Find where the given text appears and provide that cell's center as (X, Y) coordinate. 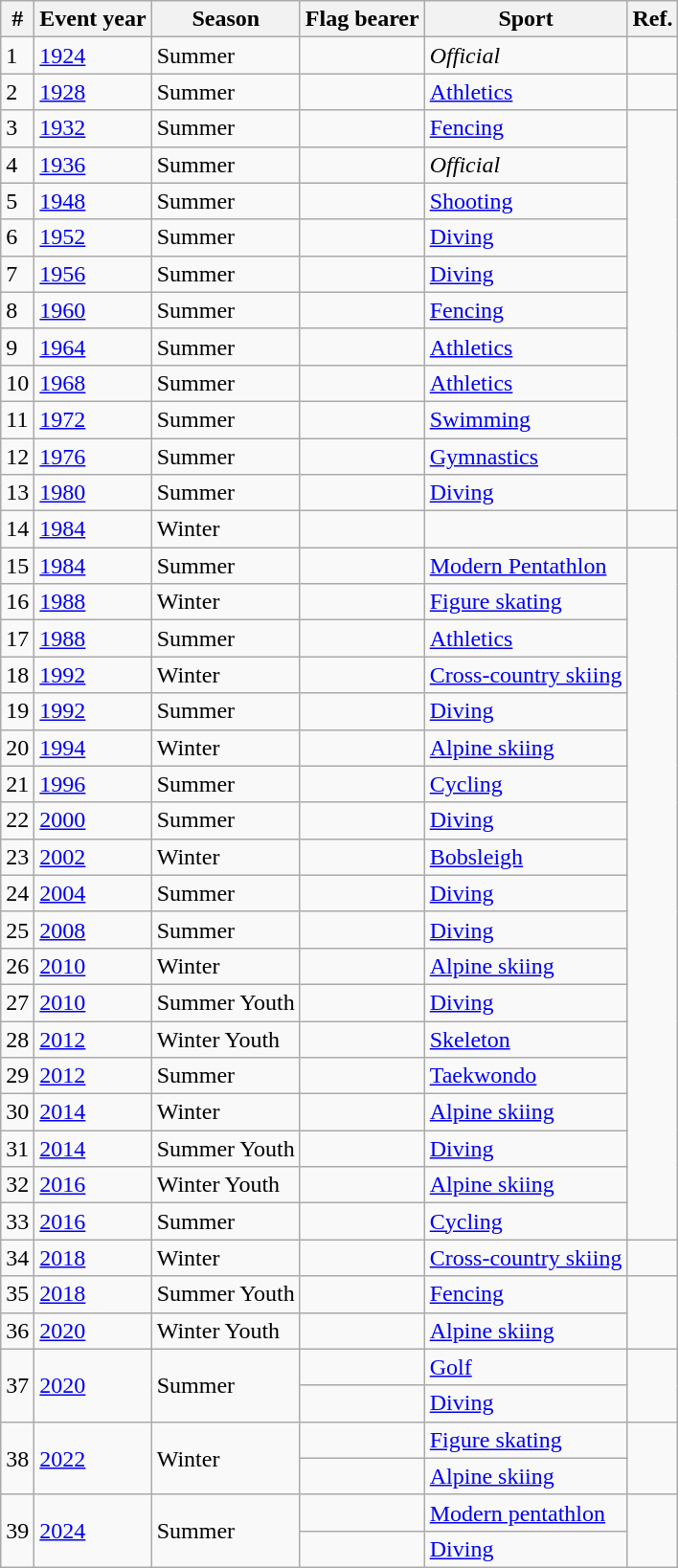
# (17, 19)
Sport (526, 19)
37 (17, 1385)
19 (17, 711)
2000 (93, 820)
4 (17, 165)
1948 (93, 201)
Flag bearer (362, 19)
Modern Pentathlon (526, 566)
8 (17, 310)
35 (17, 1294)
10 (17, 383)
1996 (93, 784)
7 (17, 274)
Event year (93, 19)
Shooting (526, 201)
1976 (93, 457)
2024 (93, 1531)
Swimming (526, 419)
14 (17, 529)
36 (17, 1331)
2004 (93, 893)
1932 (93, 128)
1964 (93, 347)
Modern pentathlon (526, 1512)
Skeleton (526, 1039)
24 (17, 893)
Ref. (653, 19)
5 (17, 201)
1972 (93, 419)
18 (17, 675)
12 (17, 457)
1994 (93, 748)
Bobsleigh (526, 857)
1928 (93, 92)
1956 (93, 274)
20 (17, 748)
2002 (93, 857)
9 (17, 347)
1968 (93, 383)
32 (17, 1185)
17 (17, 638)
27 (17, 1002)
38 (17, 1458)
Gymnastics (526, 457)
21 (17, 784)
28 (17, 1039)
13 (17, 493)
3 (17, 128)
22 (17, 820)
1 (17, 56)
1960 (93, 310)
34 (17, 1258)
23 (17, 857)
30 (17, 1112)
1952 (93, 237)
11 (17, 419)
25 (17, 930)
Taekwondo (526, 1076)
39 (17, 1531)
31 (17, 1149)
Season (226, 19)
Golf (526, 1367)
6 (17, 237)
1924 (93, 56)
2022 (93, 1458)
2 (17, 92)
29 (17, 1076)
2008 (93, 930)
16 (17, 602)
1980 (93, 493)
15 (17, 566)
1936 (93, 165)
26 (17, 966)
33 (17, 1221)
